Identify which cell holds the provided text, then report its [X, Y] central coordinate. 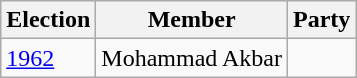
Mohammad Akbar [192, 58]
1962 [48, 58]
Election [48, 20]
Member [192, 20]
Party [322, 20]
